Output the [x, y] coordinate of the center of the cell containing the given text.  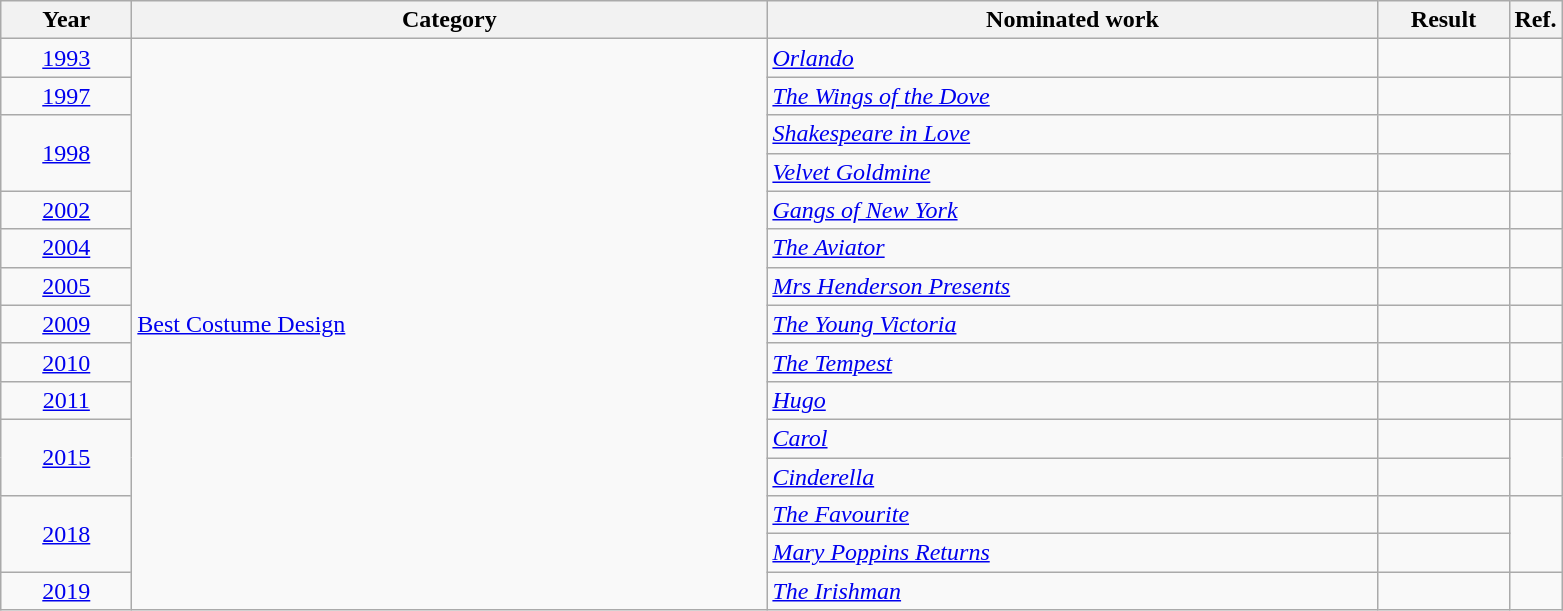
2015 [66, 457]
Nominated work [1072, 20]
Hugo [1072, 400]
The Young Victoria [1072, 324]
Result [1444, 20]
1993 [66, 58]
2009 [66, 324]
2011 [66, 400]
2005 [66, 286]
1998 [66, 153]
Best Costume Design [450, 324]
Mary Poppins Returns [1072, 553]
Gangs of New York [1072, 210]
2002 [66, 210]
The Irishman [1072, 591]
Carol [1072, 438]
Ref. [1536, 20]
2004 [66, 248]
The Aviator [1072, 248]
Category [450, 20]
Orlando [1072, 58]
The Wings of the Dove [1072, 96]
The Tempest [1072, 362]
Mrs Henderson Presents [1072, 286]
2018 [66, 534]
1997 [66, 96]
Shakespeare in Love [1072, 134]
The Favourite [1072, 515]
2019 [66, 591]
2010 [66, 362]
Cinderella [1072, 477]
Year [66, 20]
Velvet Goldmine [1072, 172]
